Return the (X, Y) coordinate for the center point of the cell that contains the specified text.  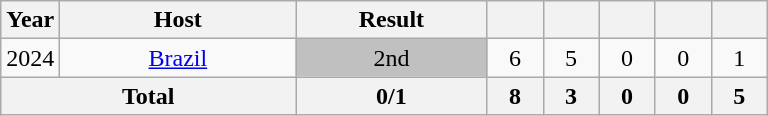
2024 (30, 58)
8 (515, 96)
3 (571, 96)
Year (30, 20)
Result (392, 20)
6 (515, 58)
Brazil (178, 58)
1 (739, 58)
Total (148, 96)
2nd (392, 58)
Host (178, 20)
0/1 (392, 96)
